Identify which cell holds the provided text, then report its (x, y) central coordinate. 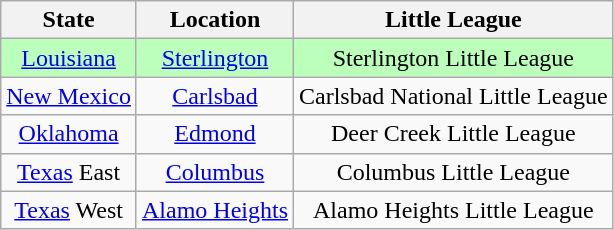
Oklahoma (69, 134)
State (69, 20)
Alamo Heights (214, 210)
Texas East (69, 172)
Location (214, 20)
Carlsbad National Little League (454, 96)
Sterlington Little League (454, 58)
Sterlington (214, 58)
Louisiana (69, 58)
Columbus (214, 172)
Alamo Heights Little League (454, 210)
Carlsbad (214, 96)
Deer Creek Little League (454, 134)
Little League (454, 20)
Columbus Little League (454, 172)
Texas West (69, 210)
Edmond (214, 134)
New Mexico (69, 96)
